Capture the cell that displays the provided text and extract its [X, Y] central coordinate. 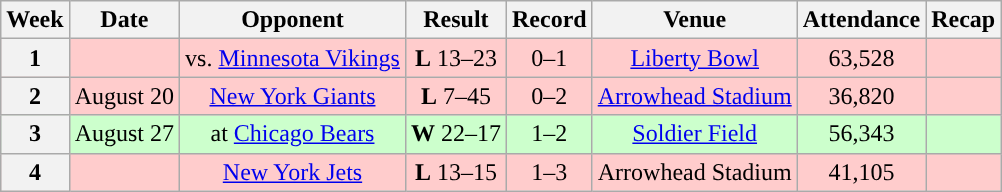
4 [35, 172]
Attendance [861, 20]
vs. Minnesota Vikings [293, 58]
L 13–15 [456, 172]
August 20 [124, 96]
Date [124, 20]
New York Giants [293, 96]
1 [35, 58]
1–3 [549, 172]
3 [35, 134]
Result [456, 20]
Liberty Bowl [694, 58]
L 13–23 [456, 58]
0–2 [549, 96]
L 7–45 [456, 96]
Venue [694, 20]
Opponent [293, 20]
Recap [964, 20]
W 22–17 [456, 134]
Soldier Field [694, 134]
56,343 [861, 134]
2 [35, 96]
63,528 [861, 58]
1–2 [549, 134]
36,820 [861, 96]
New York Jets [293, 172]
Week [35, 20]
August 27 [124, 134]
Record [549, 20]
0–1 [549, 58]
41,105 [861, 172]
at Chicago Bears [293, 134]
